Search for the cell housing the specified text and yield its [X, Y] center coordinate. 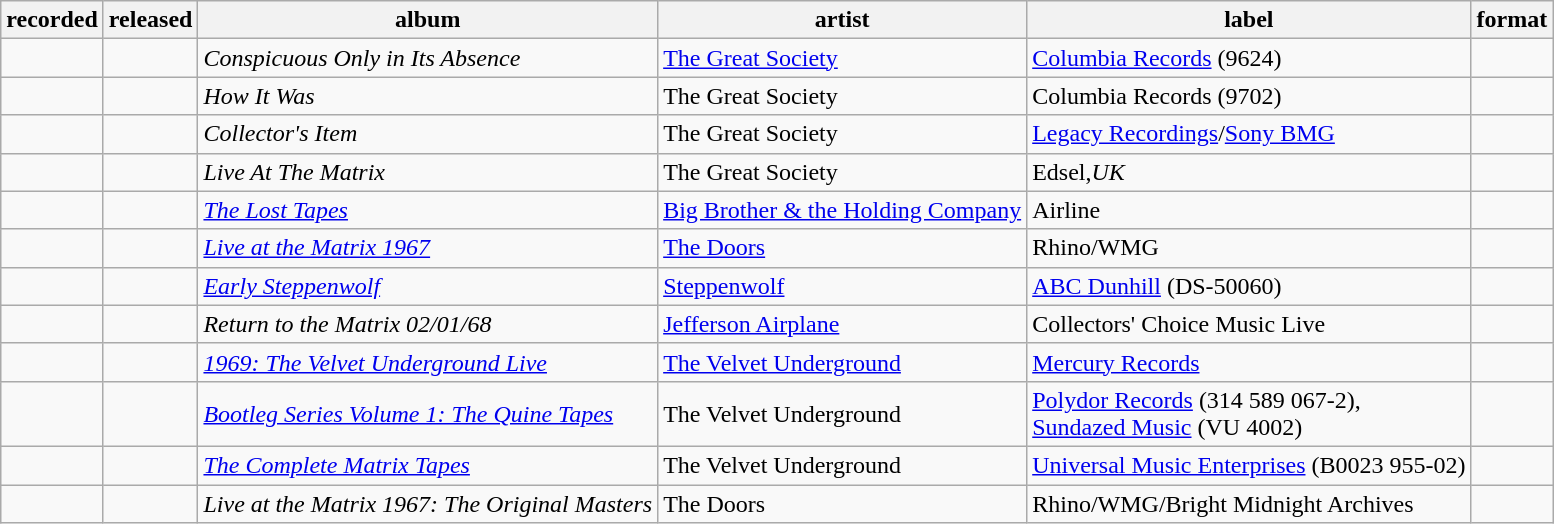
Bootleg Series Volume 1: The Quine Tapes [428, 414]
Live At The Matrix [428, 172]
Live at the Matrix 1967 [428, 248]
Legacy Recordings/Sony BMG [1249, 134]
Steppenwolf [842, 286]
Mercury Records [1249, 362]
Rhino/WMG/Bright Midnight Archives [1249, 503]
Airline [1249, 210]
Polydor Records (314 589 067-2), Sundazed Music (VU 4002) [1249, 414]
artist [842, 20]
Collector's Item [428, 134]
album [428, 20]
Edsel,UK [1249, 172]
Universal Music Enterprises (B0023 955-02) [1249, 465]
recorded [52, 20]
Early Steppenwolf [428, 286]
The Lost Tapes [428, 210]
label [1249, 20]
Live at the Matrix 1967: The Original Masters [428, 503]
Columbia Records (9624) [1249, 58]
Rhino/WMG [1249, 248]
Return to the Matrix 02/01/68 [428, 324]
Jefferson Airplane [842, 324]
Big Brother & the Holding Company [842, 210]
1969: The Velvet Underground Live [428, 362]
Columbia Records (9702) [1249, 96]
ABC Dunhill (DS-50060) [1249, 286]
released [150, 20]
Conspicuous Only in Its Absence [428, 58]
format [1512, 20]
How It Was [428, 96]
Collectors' Choice Music Live [1249, 324]
The Complete Matrix Tapes [428, 465]
